Extract the (X, Y) coordinate from the center of the cell holding the provided text.  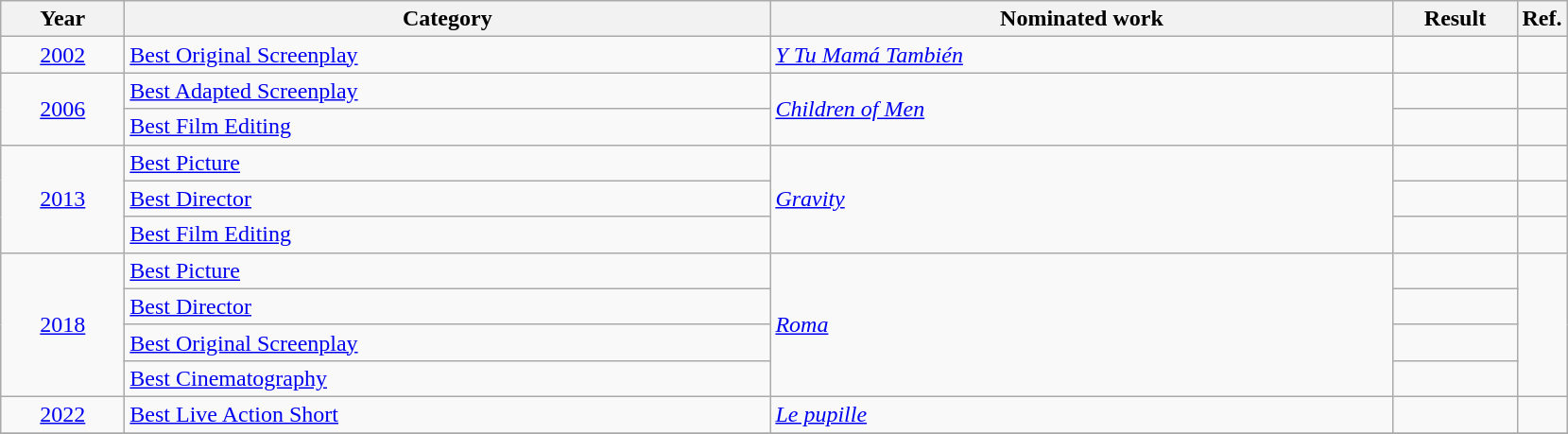
Best Adapted Screenplay (448, 91)
2002 (62, 55)
Gravity (1081, 199)
2018 (62, 324)
Result (1456, 19)
Children of Men (1081, 109)
Y Tu Mamá También (1081, 55)
Ref. (1542, 19)
2013 (62, 199)
Best Live Action Short (448, 414)
Category (448, 19)
Roma (1081, 324)
Nominated work (1081, 19)
2006 (62, 109)
Best Cinematography (448, 378)
2022 (62, 414)
Le pupille (1081, 414)
Year (62, 19)
